Pinpoint the cell where the given text exists, returning its (x, y) midpoint coordinate. 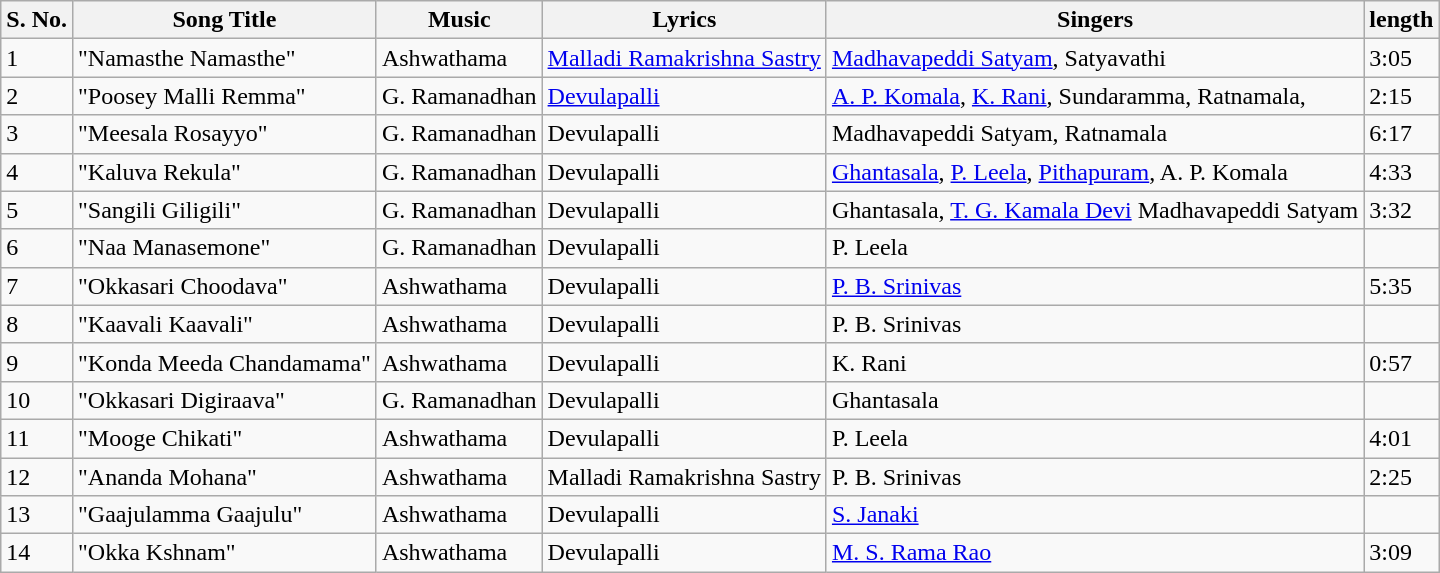
Singers (1094, 20)
"Konda Meeda Chandamama" (224, 362)
"Kaavali Kaavali" (224, 324)
3:09 (1402, 553)
Ghantasala, T. G. Kamala Devi Madhavapeddi Satyam (1094, 210)
"Kaluva Rekula" (224, 172)
length (1402, 20)
14 (37, 553)
5 (37, 210)
Ghantasala (1094, 400)
2 (37, 96)
3:32 (1402, 210)
"Okkasari Digiraava" (224, 400)
2:15 (1402, 96)
"Okkasari Choodava" (224, 286)
S. No. (37, 20)
6:17 (1402, 134)
3:05 (1402, 58)
Lyrics (684, 20)
7 (37, 286)
"Naa Manasemone" (224, 248)
0:57 (1402, 362)
12 (37, 477)
"Gaajulamma Gaajulu" (224, 515)
13 (37, 515)
Ghantasala, P. Leela, Pithapuram, A. P. Komala (1094, 172)
11 (37, 438)
6 (37, 248)
5:35 (1402, 286)
8 (37, 324)
Madhavapeddi Satyam, Satyavathi (1094, 58)
2:25 (1402, 477)
4 (37, 172)
"Ananda Mohana" (224, 477)
9 (37, 362)
M. S. Rama Rao (1094, 553)
4:01 (1402, 438)
"Namasthe Namasthe" (224, 58)
3 (37, 134)
"Meesala Rosayyo" (224, 134)
S. Janaki (1094, 515)
Song Title (224, 20)
"Okka Kshnam" (224, 553)
1 (37, 58)
10 (37, 400)
"Mooge Chikati" (224, 438)
"Sangili Giligili" (224, 210)
Music (459, 20)
K. Rani (1094, 362)
Madhavapeddi Satyam, Ratnamala (1094, 134)
4:33 (1402, 172)
A. P. Komala, K. Rani, Sundaramma, Ratnamala, (1094, 96)
"Poosey Malli Remma" (224, 96)
